Extract the (x, y) coordinate from the center of the cell holding the provided text.  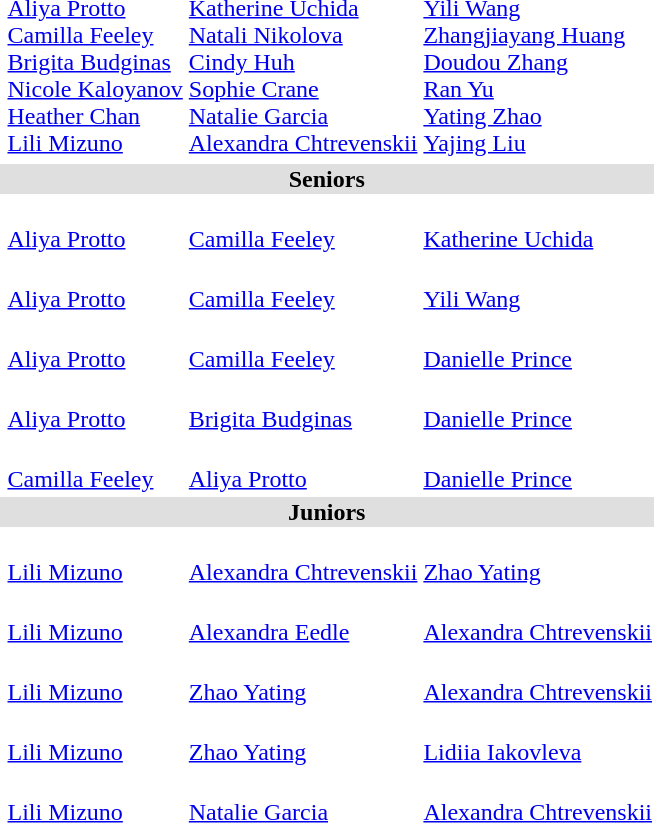
Alexandra Eedle (303, 618)
Katherine Uchida (538, 226)
Yili Wang (538, 286)
Brigita Budginas (303, 406)
Lidiia Iakovleva (538, 738)
Juniors (327, 512)
Seniors (327, 179)
